Locate the cell with the specified text and output its (x, y) center coordinate. 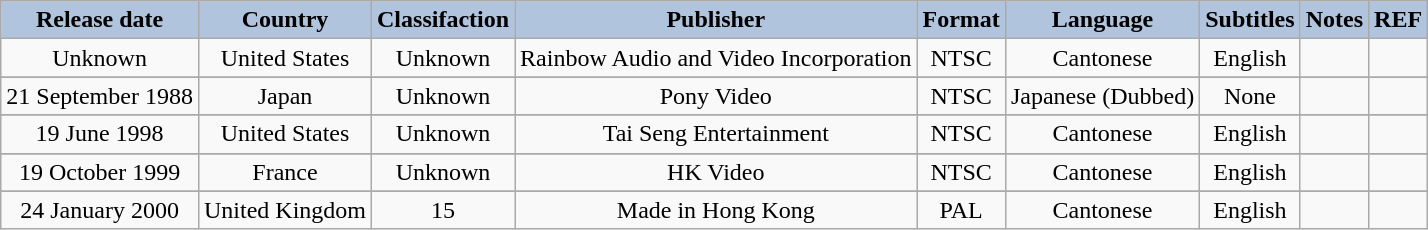
United Kingdom (284, 210)
PAL (961, 210)
None (1250, 96)
Made in Hong Kong (716, 210)
19 October 1999 (100, 172)
REF (1398, 20)
Format (961, 20)
Japan (284, 96)
15 (444, 210)
19 June 1998 (100, 134)
Japanese (Dubbed) (1102, 96)
24 January 2000 (100, 210)
Pony Video (716, 96)
Subtitles (1250, 20)
Language (1102, 20)
Notes (1334, 20)
Tai Seng Entertainment (716, 134)
Publisher (716, 20)
Rainbow Audio and Video Incorporation (716, 58)
HK Video (716, 172)
Release date (100, 20)
21 September 1988 (100, 96)
France (284, 172)
Country (284, 20)
Classifaction (444, 20)
